Return the [x, y] coordinate for the center point of the cell that contains the specified text.  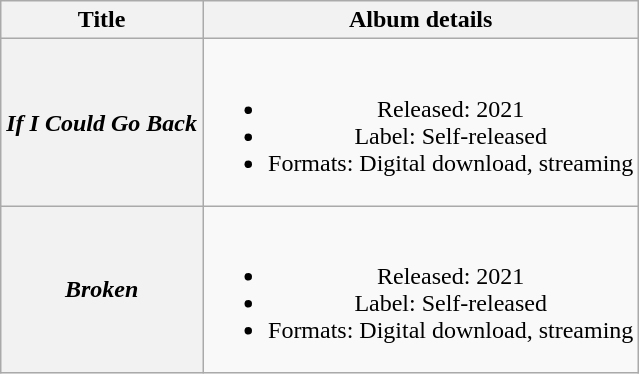
If I Could Go Back [102, 122]
Album details [420, 20]
Title [102, 20]
Broken [102, 290]
